Return [x, y] of the center of cell containing provided text 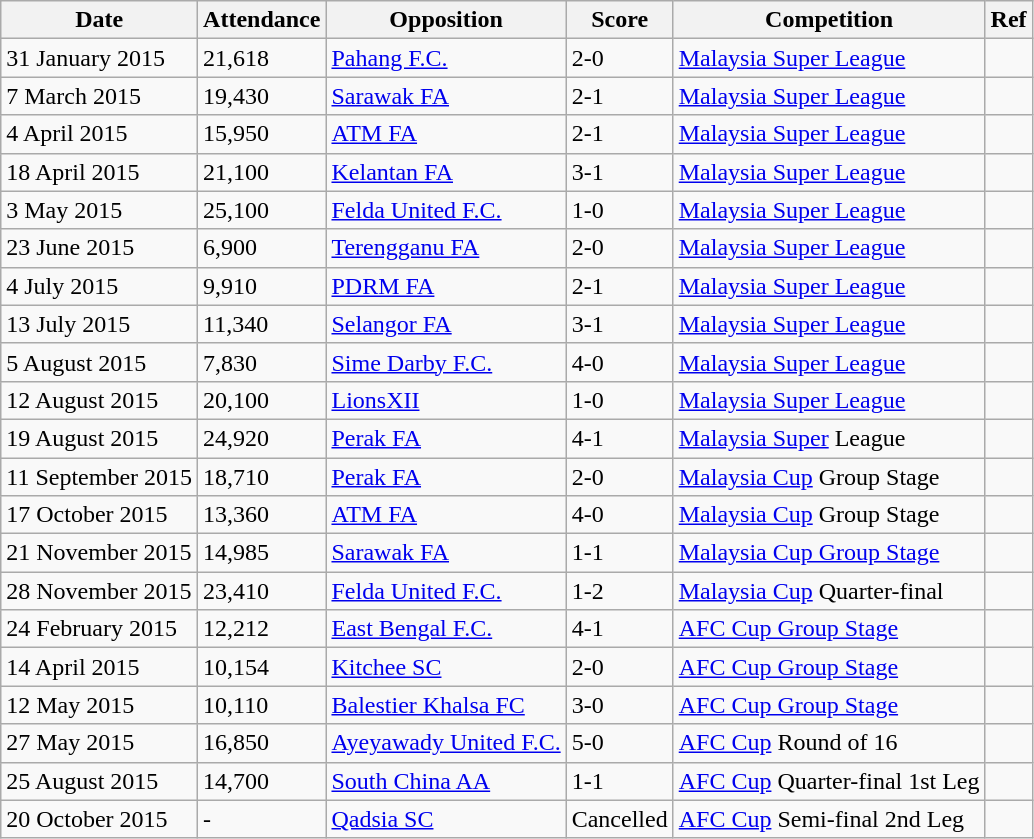
13 July 2015 [100, 324]
28 November 2015 [100, 591]
Selangor FA [446, 324]
14,985 [262, 553]
23 June 2015 [100, 248]
Kelantan FA [446, 172]
Kitchee SC [446, 667]
Terengganu FA [446, 248]
18 April 2015 [100, 172]
Malaysia Cup Quarter-final [829, 591]
Score [620, 20]
East Bengal F.C. [446, 629]
4 July 2015 [100, 286]
Sime Darby F.C. [446, 362]
16,850 [262, 743]
14,700 [262, 781]
7,830 [262, 362]
19 August 2015 [100, 438]
23,410 [262, 591]
12,212 [262, 629]
21,100 [262, 172]
11,340 [262, 324]
27 May 2015 [100, 743]
4 April 2015 [100, 134]
15,950 [262, 134]
20,100 [262, 400]
21,618 [262, 58]
Ayeyawady United F.C. [446, 743]
12 May 2015 [100, 705]
- [262, 819]
6,900 [262, 248]
12 August 2015 [100, 400]
25 August 2015 [100, 781]
1-2 [620, 591]
LionsXII [446, 400]
PDRM FA [446, 286]
7 March 2015 [100, 96]
AFC Cup Round of 16 [829, 743]
5-0 [620, 743]
Balestier Khalsa FC [446, 705]
Attendance [262, 20]
18,710 [262, 477]
13,360 [262, 515]
South China AA [446, 781]
Cancelled [620, 819]
14 April 2015 [100, 667]
Date [100, 20]
Opposition [446, 20]
3-0 [620, 705]
Pahang F.C. [446, 58]
17 October 2015 [100, 515]
Qadsia SC [446, 819]
5 August 2015 [100, 362]
31 January 2015 [100, 58]
9,910 [262, 286]
10,110 [262, 705]
19,430 [262, 96]
21 November 2015 [100, 553]
11 September 2015 [100, 477]
20 October 2015 [100, 819]
10,154 [262, 667]
Competition [829, 20]
3 May 2015 [100, 210]
24 February 2015 [100, 629]
AFC Cup Semi-final 2nd Leg [829, 819]
24,920 [262, 438]
Ref [1008, 20]
25,100 [262, 210]
AFC Cup Quarter-final 1st Leg [829, 781]
